For the text-containing cell, return its midpoint in (x, y) coordinate format. 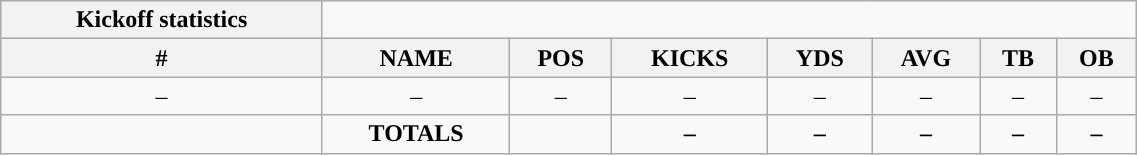
AVG (926, 58)
KICKS (690, 58)
YDS (820, 58)
Kickoff statistics (162, 20)
# (162, 58)
OB (1096, 58)
NAME (416, 58)
TOTALS (416, 134)
POS (561, 58)
TB (1018, 58)
